Return [x, y] of the center of cell containing provided text 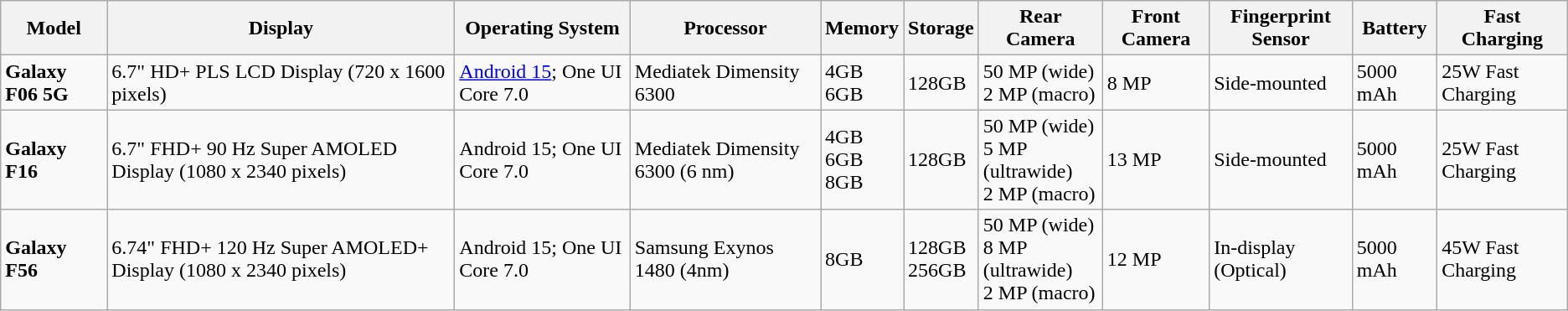
Mediatek Dimensity 6300 [725, 82]
4GB6GB [863, 82]
6.7" FHD+ 90 Hz Super AMOLED Display (1080 x 2340 pixels) [281, 159]
128GB256GB [941, 260]
50 MP (wide)2 MP (macro) [1040, 82]
Front Camera [1156, 29]
Storage [941, 29]
Operating System [543, 29]
6.7" HD+ PLS LCD Display (720 x 1600 pixels) [281, 82]
Fast Charging [1503, 29]
Display [281, 29]
12 MP [1156, 260]
Rear Camera [1040, 29]
6.74" FHD+ 120 Hz Super AMOLED+ Display (1080 x 2340 pixels) [281, 260]
In-display (Optical) [1282, 260]
Fingerprint Sensor [1282, 29]
50 MP (wide)8 MP (ultrawide)2 MP (macro) [1040, 260]
13 MP [1156, 159]
Battery [1394, 29]
Galaxy F56 [54, 260]
8GB [863, 260]
45W Fast Charging [1503, 260]
8 MP [1156, 82]
Galaxy F16 [54, 159]
Samsung Exynos 1480 (4nm) [725, 260]
4GB6GB8GB [863, 159]
50 MP (wide)5 MP (ultrawide)2 MP (macro) [1040, 159]
Processor [725, 29]
Memory [863, 29]
Galaxy F06 5G [54, 82]
Model [54, 29]
Mediatek Dimensity 6300 (6 nm) [725, 159]
